Pinpoint the cell where the given text exists, returning its [X, Y] midpoint coordinate. 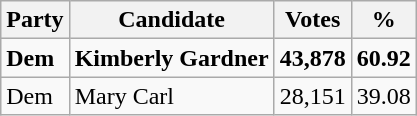
43,878 [312, 58]
Mary Carl [172, 96]
28,151 [312, 96]
% [384, 20]
Party [35, 20]
60.92 [384, 58]
39.08 [384, 96]
Votes [312, 20]
Candidate [172, 20]
Kimberly Gardner [172, 58]
